Scan for the cell matching the given text and deliver its [X, Y] coordinate at center. 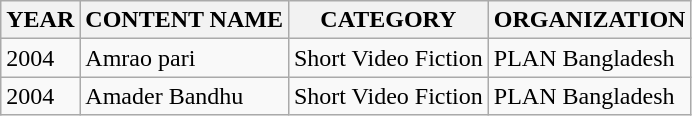
CATEGORY [388, 20]
CONTENT NAME [184, 20]
ORGANIZATION [590, 20]
YEAR [40, 20]
Amader Bandhu [184, 96]
Amrao pari [184, 58]
